Detect which cell encompasses the target text, then output its [x, y] center coordinate. 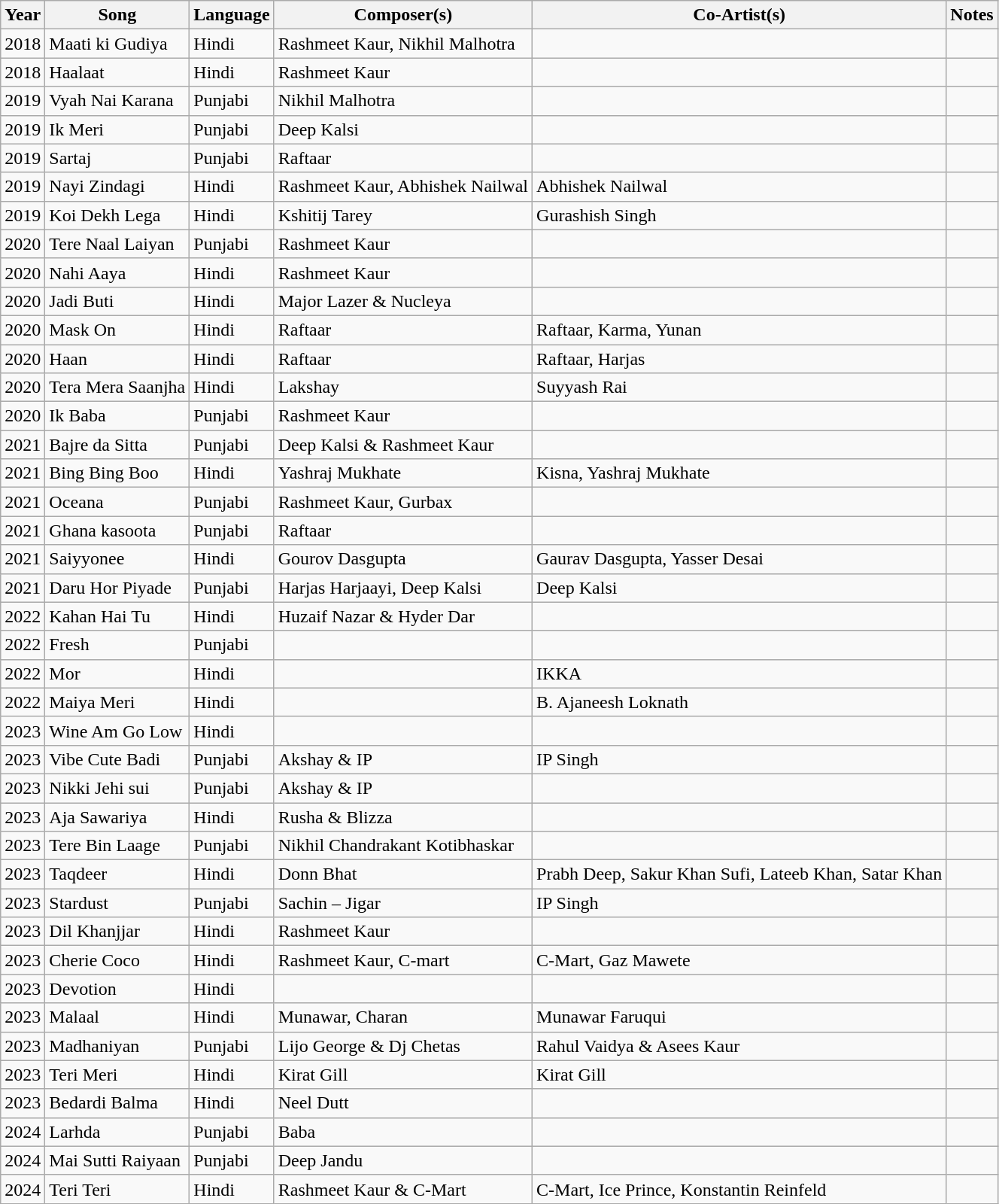
Teri Teri [117, 1189]
Cherie Coco [117, 960]
Ik Meri [117, 129]
C-Mart, Gaz Mawete [739, 960]
Baba [403, 1132]
Maiya Meri [117, 702]
Yashraj Mukhate [403, 473]
Koi Dekh Lega [117, 215]
Teri Meri [117, 1075]
Munawar Faruqui [739, 1017]
Huzaif Nazar & Hyder Dar [403, 616]
Devotion [117, 989]
Suyyash Rai [739, 388]
Nikhil Chandrakant Kotibhaskar [403, 846]
Sachin – Jigar [403, 903]
Rusha & Blizza [403, 816]
Abhishek Nailwal [739, 187]
Madhaniyan [117, 1046]
Harjas Harjaayi, Deep Kalsi [403, 588]
Tera Mera Saanjha [117, 388]
Notes [972, 15]
Tere Bin Laage [117, 846]
Nikhil Malhotra [403, 101]
Kisna, Yashraj Mukhate [739, 473]
Co-Artist(s) [739, 15]
Language [232, 15]
Munawar, Charan [403, 1017]
Haan [117, 359]
Haalaat [117, 72]
Rashmeet Kaur, Abhishek Nailwal [403, 187]
Rashmeet Kaur, Gurbax [403, 502]
Rashmeet Kaur, Nikhil Malhotra [403, 44]
Rashmeet Kaur, C-mart [403, 960]
Vibe Cute Badi [117, 759]
Deep Jandu [403, 1160]
Gourov Dasgupta [403, 559]
Neel Dutt [403, 1103]
Song [117, 15]
Year [23, 15]
Lijo George & Dj Chetas [403, 1046]
Raftaar, Karma, Yunan [739, 330]
Bajre da Sitta [117, 445]
Fresh [117, 645]
IKKA [739, 673]
Nayi Zindagi [117, 187]
Saiyyonee [117, 559]
Vyah Nai Karana [117, 101]
Maati ki Gudiya [117, 44]
Jadi Buti [117, 301]
Bing Bing Boo [117, 473]
Sartaj [117, 158]
Stardust [117, 903]
Major Lazer & Nucleya [403, 301]
Dil Khanjjar [117, 932]
Tere Naal Laiyan [117, 244]
Mai Sutti Raiyaan [117, 1160]
Bedardi Balma [117, 1103]
Осеana [117, 502]
Larhda [117, 1132]
Mask On [117, 330]
Gurashish Singh [739, 215]
Gaurav Dasgupta, Yasser Desai [739, 559]
Wine Am Go Low [117, 731]
Lakshay [403, 388]
Prabh Deep, Sakur Khan Sufi, Lateeb Khan, Satar Khan [739, 874]
Ik Baba [117, 416]
Nahi Aaya [117, 272]
Taqdeer [117, 874]
Raftaar, Harjas [739, 359]
Rashmeet Kaur & C-Mart [403, 1189]
Deep Kalsi & Rashmeet Kaur [403, 445]
Daru Hor Piyade [117, 588]
Aja Sawariya [117, 816]
Malaal [117, 1017]
Kahan Hai Tu [117, 616]
Mor [117, 673]
Ghana kasoota [117, 531]
Nikki Jehi sui [117, 788]
Rahul Vaidya & Asees Kaur [739, 1046]
C-Mart, Ice Prince, Konstantin Reinfeld [739, 1189]
Composer(s) [403, 15]
B. Ajaneesh Loknath [739, 702]
Kshitij Tarey [403, 215]
Donn Bhat [403, 874]
